Output the [X, Y] coordinate of the center of the cell containing the given text.  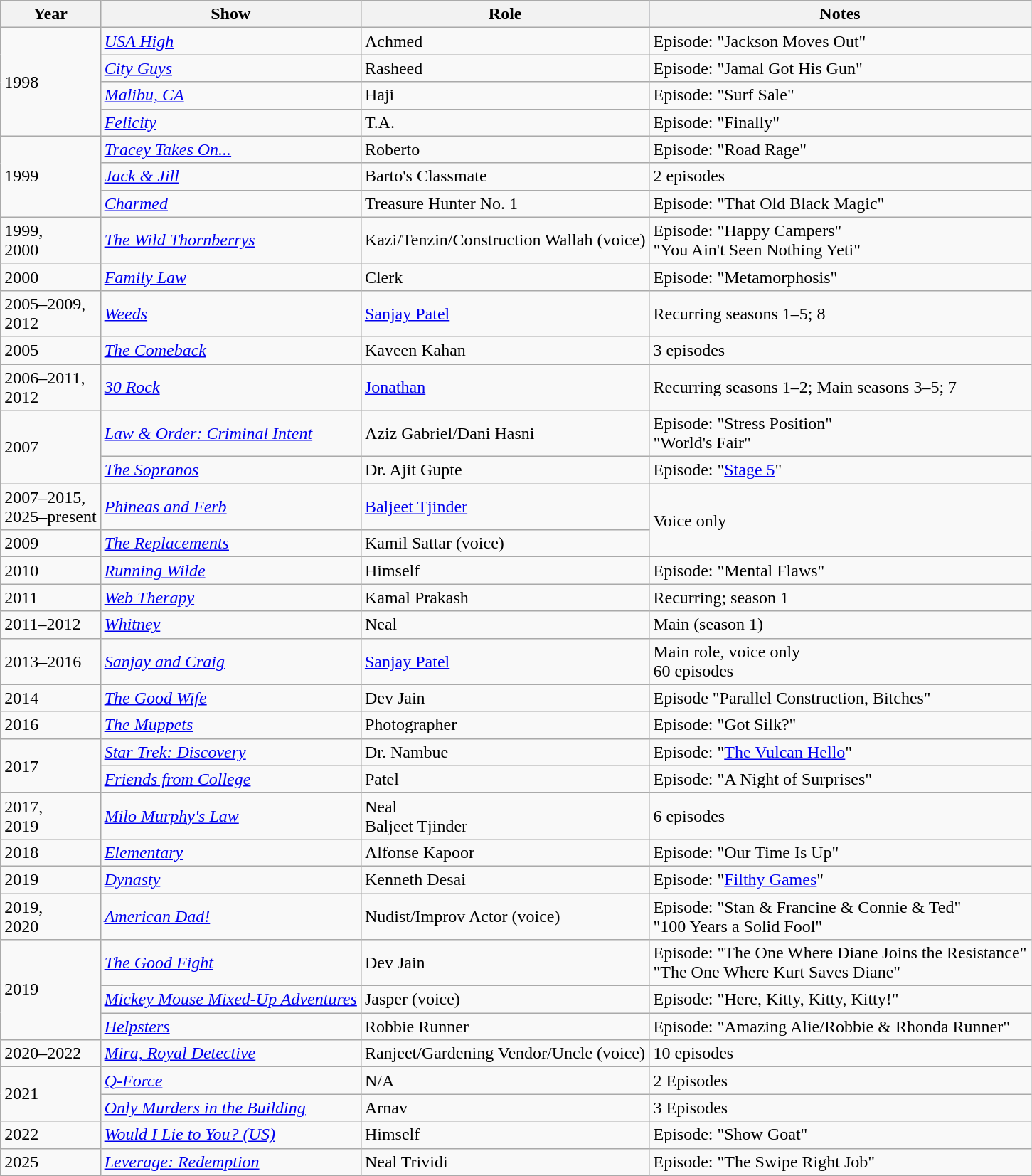
Clerk [505, 277]
Mickey Mouse Mixed-Up Adventures [230, 1000]
2000 [50, 277]
Episode: "Amazing Alie/Robbie & Rhonda Runner" [840, 1027]
1998 [50, 82]
Would I Lie to You? (US) [230, 1135]
Episode: "The Swipe Right Job" [840, 1162]
Weeds [230, 313]
Q-Force [230, 1081]
Voice only [840, 521]
Kamal Prakash [505, 598]
Recurring; season 1 [840, 598]
Episode: "Show Goat" [840, 1135]
Episode: "Got Silk?" [840, 725]
Charmed [230, 203]
Arnav [505, 1108]
2009 [50, 544]
6 episodes [840, 815]
Notes [840, 14]
Episode: "The One Where Diane Joins the Resistance" "The One Where Kurt Saves Diane" [840, 963]
The Good Fight [230, 963]
Episode: "Jackson Moves Out" [840, 41]
Barto's Classmate [505, 176]
Helpsters [230, 1027]
Neal Trividi [505, 1162]
2005 [50, 350]
30 Rock [230, 387]
Phineas and Ferb [230, 507]
Kenneth Desai [505, 879]
2025 [50, 1162]
Elementary [230, 852]
T.A. [505, 122]
2016 [50, 725]
Jonathan [505, 387]
Episode: "The Vulcan Hello" [840, 752]
Friends from College [230, 779]
N/A [505, 1081]
Family Law [230, 277]
Law & Order: Criminal Intent [230, 434]
Main (season 1) [840, 625]
Tracey Takes On... [230, 149]
Episode: "Surf Sale" [840, 95]
10 episodes [840, 1054]
City Guys [230, 68]
2007–2015,2025–present [50, 507]
Recurring seasons 1–2; Main seasons 3–5; 7 [840, 387]
Episode: "Road Rage" [840, 149]
Milo Murphy's Law [230, 815]
Year [50, 14]
The Muppets [230, 725]
Haji [505, 95]
Aziz Gabriel/Dani Hasni [505, 434]
Mira, Royal Detective [230, 1054]
Episode: "Happy Campers" "You Ain't Seen Nothing Yeti" [840, 240]
Episode: "Mental Flaws" [840, 571]
Felicity [230, 122]
1999 [50, 176]
2010 [50, 571]
3 episodes [840, 350]
2020–2022 [50, 1054]
Nudist/Improv Actor (voice) [505, 916]
Episode: "That Old Black Magic" [840, 203]
2019,2020 [50, 916]
2014 [50, 698]
Ranjeet/Gardening Vendor/Uncle (voice) [505, 1054]
Episode: "Filthy Games" [840, 879]
Kaveen Kahan [505, 350]
2011 [50, 598]
Recurring seasons 1–5; 8 [840, 313]
Whitney [230, 625]
Episode: "Stage 5" [840, 470]
Achmed [505, 41]
Roberto [505, 149]
Web Therapy [230, 598]
Jack & Jill [230, 176]
Running Wilde [230, 571]
The Wild Thornberrys [230, 240]
Leverage: Redemption [230, 1162]
Episode "Parallel Construction, Bitches" [840, 698]
USA High [230, 41]
Only Murders in the Building [230, 1108]
Patel [505, 779]
The Replacements [230, 544]
Jasper (voice) [505, 1000]
Alfonse Kapoor [505, 852]
Photographer [505, 725]
2 episodes [840, 176]
Episode: "Here, Kitty, Kitty, Kitty!" [840, 1000]
Main role, voice only60 episodes [840, 662]
2021 [50, 1094]
NealBaljeet Tjinder [505, 815]
Episode: "A Night of Surprises" [840, 779]
Kamil Sattar (voice) [505, 544]
Dr. Nambue [505, 752]
Role [505, 14]
Dynasty [230, 879]
Neal [505, 625]
Episode: "Our Time Is Up" [840, 852]
Dr. Ajit Gupte [505, 470]
2011–2012 [50, 625]
2005–2009,2012 [50, 313]
Robbie Runner [505, 1027]
Malibu, CA [230, 95]
2 Episodes [840, 1081]
Show [230, 14]
2022 [50, 1135]
Rasheed [505, 68]
Treasure Hunter No. 1 [505, 203]
The Comeback [230, 350]
Sanjay and Craig [230, 662]
2006–2011,2012 [50, 387]
Episode: "Stan & Francine & Connie & Ted" "100 Years a Solid Fool" [840, 916]
3 Episodes [840, 1108]
The Sopranos [230, 470]
2018 [50, 852]
Kazi/Tenzin/Construction Wallah (voice) [505, 240]
American Dad! [230, 916]
Episode: "Stress Position" "World's Fair" [840, 434]
Episode: "Jamal Got His Gun" [840, 68]
The Good Wife [230, 698]
2007 [50, 447]
2017,2019 [50, 815]
Episode: "Metamorphosis" [840, 277]
2013–2016 [50, 662]
2017 [50, 766]
Episode: "Finally" [840, 122]
Baljeet Tjinder [505, 507]
1999,2000 [50, 240]
Star Trek: Discovery [230, 752]
